Output the (x, y) coordinate of the center of the cell containing the given text.  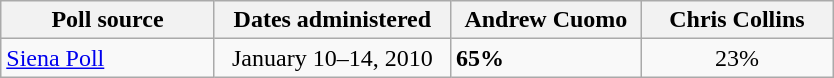
Poll source (108, 20)
65% (546, 58)
Siena Poll (108, 58)
Chris Collins (736, 20)
January 10–14, 2010 (332, 58)
23% (736, 58)
Dates administered (332, 20)
Andrew Cuomo (546, 20)
